Detect which cell encompasses the target text, then output its (x, y) center coordinate. 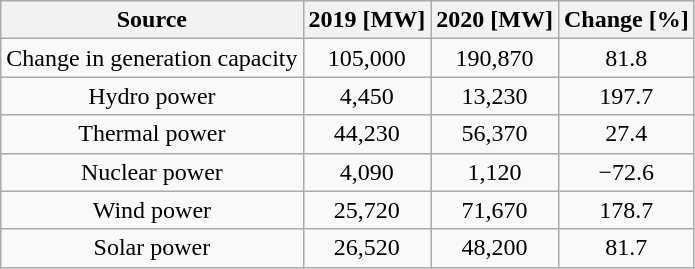
81.8 (626, 58)
Nuclear power (152, 172)
1,120 (495, 172)
2020 [MW] (495, 20)
Hydro power (152, 96)
190,870 (495, 58)
26,520 (367, 248)
81.7 (626, 248)
−72.6 (626, 172)
4,450 (367, 96)
178.7 (626, 210)
25,720 (367, 210)
4,090 (367, 172)
2019 [MW] (367, 20)
27.4 (626, 134)
44,230 (367, 134)
13,230 (495, 96)
Change in generation capacity (152, 58)
Change [%] (626, 20)
Solar power (152, 248)
Wind power (152, 210)
105,000 (367, 58)
48,200 (495, 248)
197.7 (626, 96)
Thermal power (152, 134)
71,670 (495, 210)
56,370 (495, 134)
Source (152, 20)
